Scan for the cell matching the given text and deliver its (x, y) coordinate at center. 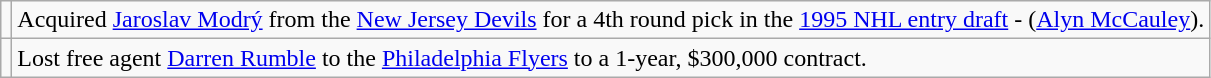
Acquired Jaroslav Modrý from the New Jersey Devils for a 4th round pick in the 1995 NHL entry draft - (Alyn McCauley). (611, 20)
Lost free agent Darren Rumble to the Philadelphia Flyers to a 1-year, $300,000 contract. (611, 58)
